Find where the given text appears and provide that cell's center as [X, Y] coordinate. 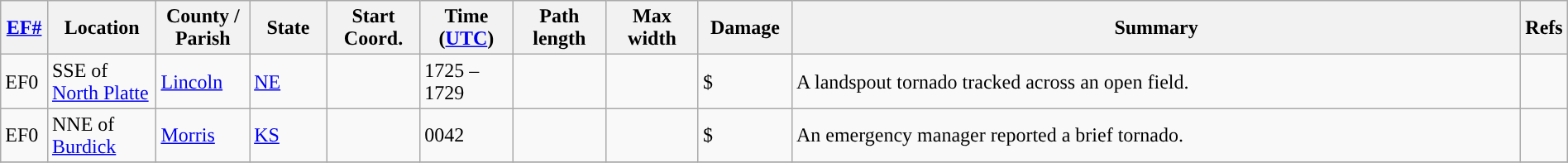
A landspout tornado tracked across an open field. [1156, 81]
EF# [25, 28]
Time (UTC) [466, 28]
Path length [559, 28]
Max width [652, 28]
NE [289, 81]
Lincoln [203, 81]
State [289, 28]
County / Parish [203, 28]
Morris [203, 136]
NNE of Burdick [102, 136]
Start Coord. [374, 28]
SSE of North Platte [102, 81]
An emergency manager reported a brief tornado. [1156, 136]
Refs [1545, 28]
1725 – 1729 [466, 81]
Damage [744, 28]
Summary [1156, 28]
0042 [466, 136]
KS [289, 136]
Location [102, 28]
